Search for the cell housing the specified text and yield its [x, y] center coordinate. 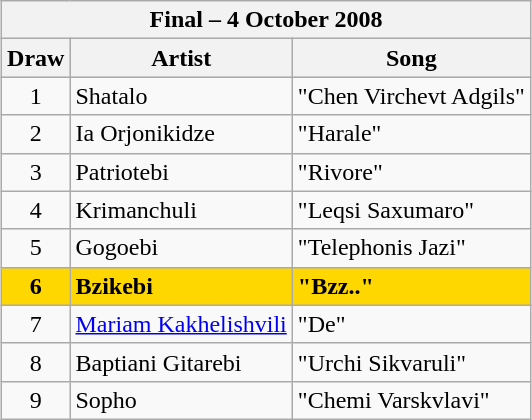
4 [36, 210]
9 [36, 400]
Baptiani Gitarebi [181, 362]
Sopho [181, 400]
"Bzz.." [411, 286]
5 [36, 248]
"De" [411, 324]
6 [36, 286]
Gogoebi [181, 248]
8 [36, 362]
7 [36, 324]
Mariam Kakhelishvili [181, 324]
"Telephonis Jazi" [411, 248]
"Chen Virchevt Adgils" [411, 96]
"Harale" [411, 134]
Draw [36, 58]
"Chemi Varskvlavi" [411, 400]
Song [411, 58]
1 [36, 96]
"Leqsi Saxumaro" [411, 210]
Ia Orjonikidze [181, 134]
Krimanchuli [181, 210]
Patriotebi [181, 172]
Final – 4 October 2008 [266, 20]
Artist [181, 58]
3 [36, 172]
Shatalo [181, 96]
"Urchi Sikvaruli" [411, 362]
2 [36, 134]
"Rivore" [411, 172]
Bzikebi [181, 286]
